Pinpoint the cell where the given text exists, returning its (X, Y) midpoint coordinate. 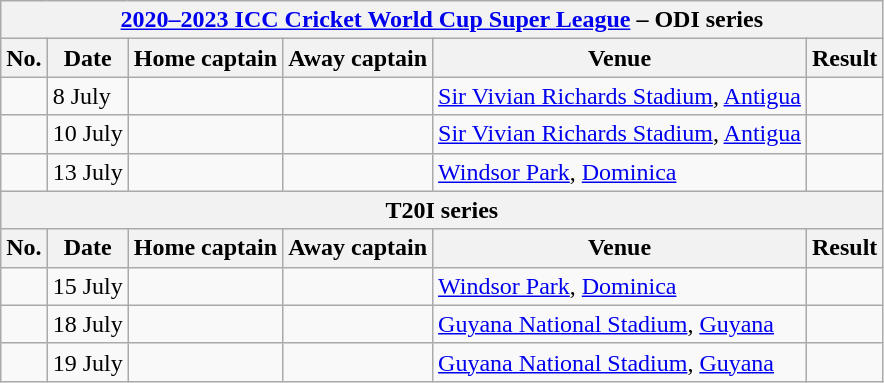
13 July (88, 172)
T20I series (442, 210)
10 July (88, 134)
19 July (88, 362)
15 July (88, 286)
8 July (88, 96)
2020–2023 ICC Cricket World Cup Super League – ODI series (442, 20)
18 July (88, 324)
